Capture the cell that displays the provided text and extract its (x, y) central coordinate. 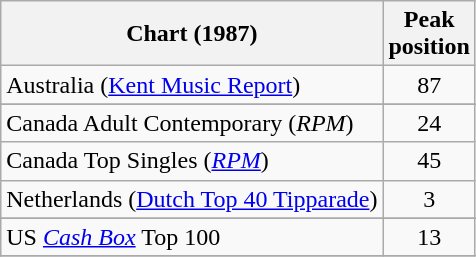
3 (429, 199)
Canada Top Singles (RPM) (192, 161)
24 (429, 123)
45 (429, 161)
87 (429, 85)
Canada Adult Contemporary (RPM) (192, 123)
Netherlands (Dutch Top 40 Tipparade) (192, 199)
Australia (Kent Music Report) (192, 85)
US Cash Box Top 100 (192, 237)
Peakposition (429, 34)
Chart (1987) (192, 34)
13 (429, 237)
